Determine the [x, y] coordinate at the center of the cell enclosing the given text.  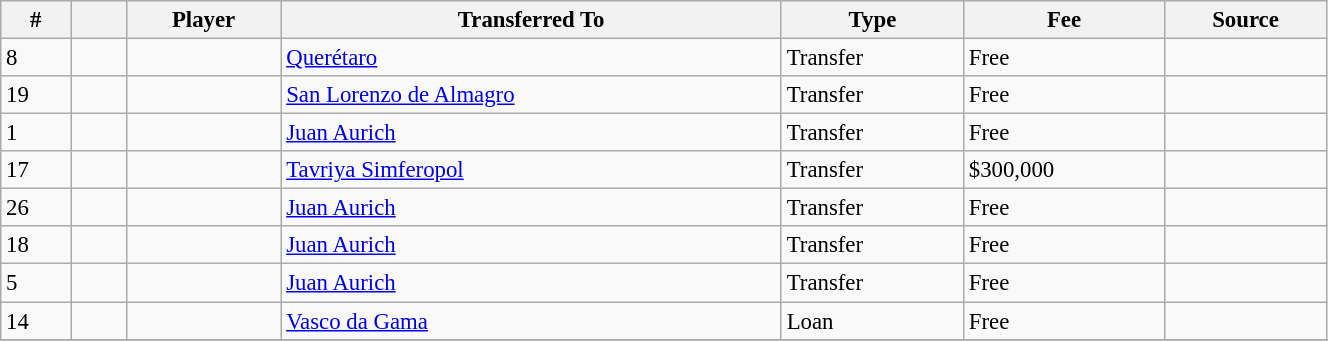
8 [36, 58]
14 [36, 321]
19 [36, 95]
17 [36, 170]
Type [872, 20]
# [36, 20]
5 [36, 283]
Loan [872, 321]
1 [36, 133]
Querétaro [532, 58]
18 [36, 245]
Tavriya Simferopol [532, 170]
Vasco da Gama [532, 321]
Source [1246, 20]
26 [36, 208]
$300,000 [1064, 170]
Transferred To [532, 20]
San Lorenzo de Almagro [532, 95]
Fee [1064, 20]
Player [204, 20]
